Determine the [x, y] coordinate at the center of the cell enclosing the given text.  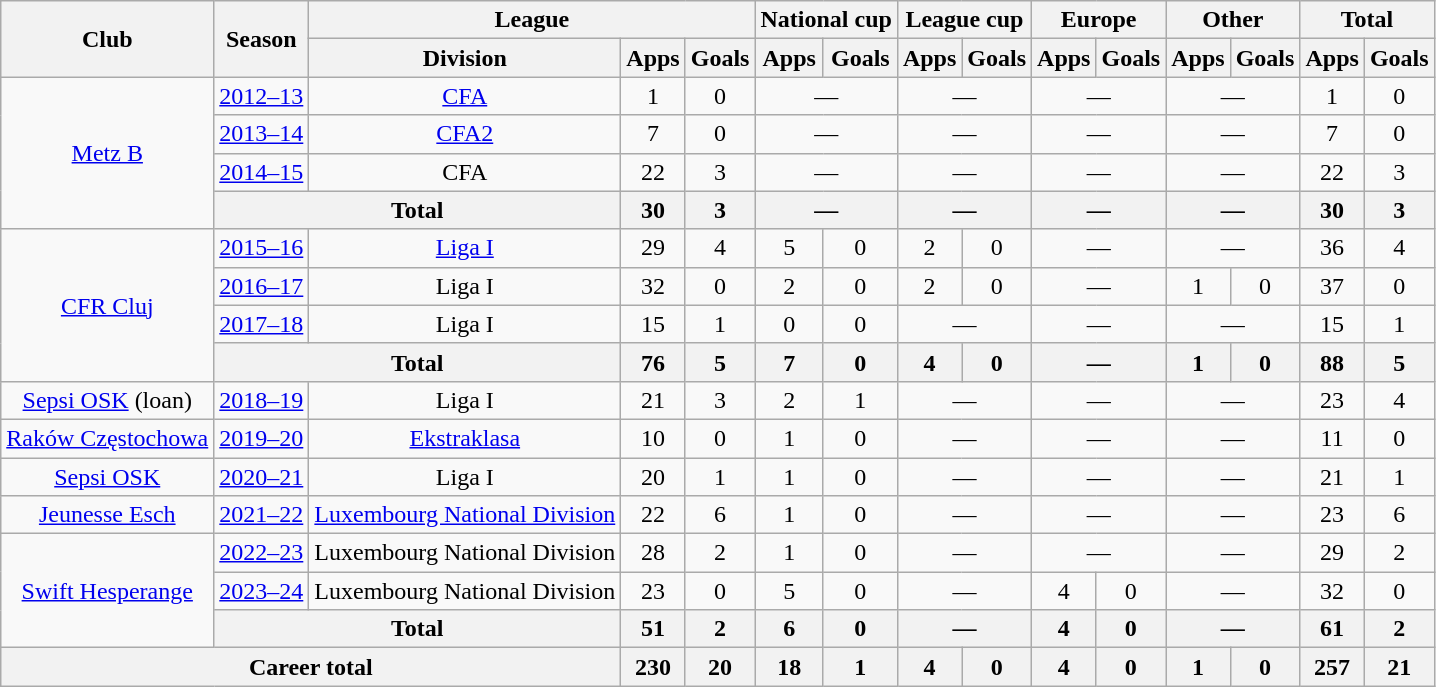
230 [653, 667]
2021–22 [262, 515]
League cup [964, 20]
10 [653, 438]
2016–17 [262, 286]
Sepsi OSK [108, 477]
Swift Hesperange [108, 591]
37 [1332, 286]
Season [262, 39]
Division [465, 58]
257 [1332, 667]
51 [653, 629]
2022–23 [262, 553]
11 [1332, 438]
2023–24 [262, 591]
Ekstraklasa [465, 438]
2019–20 [262, 438]
2018–19 [262, 400]
Europe [1099, 20]
Jeunesse Esch [108, 515]
2012–13 [262, 96]
2020–21 [262, 477]
CFR Cluj [108, 305]
2014–15 [262, 172]
Club [108, 39]
Other [1233, 20]
CFA2 [465, 134]
36 [1332, 248]
2015–16 [262, 248]
2013–14 [262, 134]
61 [1332, 629]
National cup [826, 20]
76 [653, 362]
Metz B [108, 153]
2017–18 [262, 324]
Sepsi OSK (loan) [108, 400]
League [532, 20]
28 [653, 553]
18 [789, 667]
88 [1332, 362]
Career total [311, 667]
Raków Częstochowa [108, 438]
